Locate the cell with the specified text and output its (x, y) center coordinate. 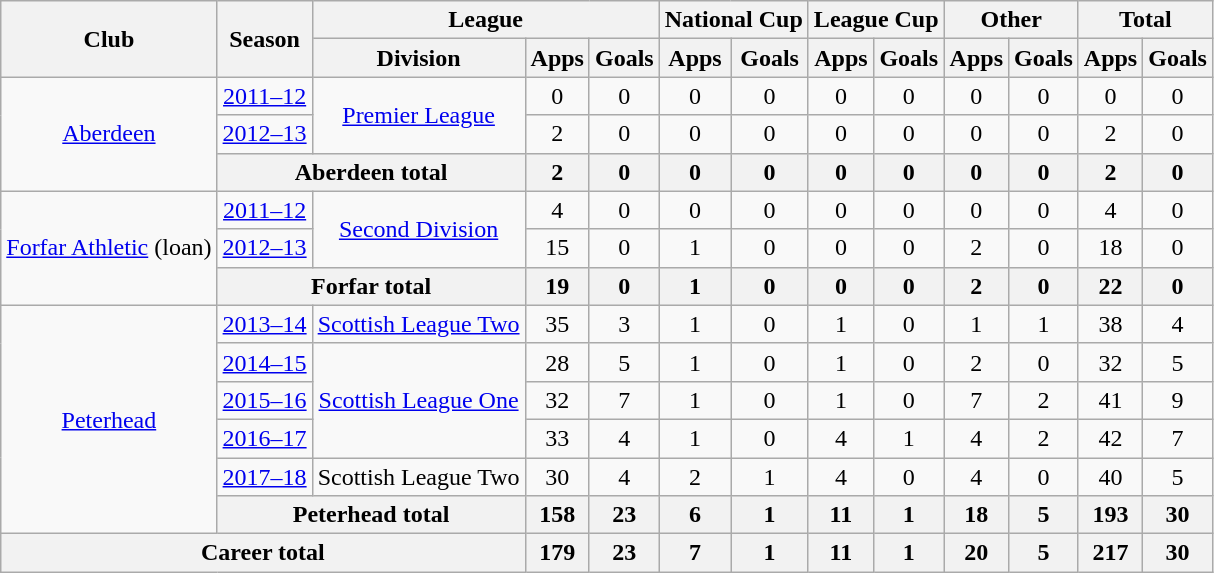
6 (695, 515)
158 (557, 515)
Other (1011, 20)
15 (557, 248)
20 (976, 553)
38 (1110, 324)
193 (1110, 515)
35 (557, 324)
2017–18 (264, 477)
Club (109, 39)
Division (418, 58)
Peterhead (109, 419)
2015–16 (264, 400)
Forfar Athletic (loan) (109, 248)
19 (557, 286)
41 (1110, 400)
Career total (263, 553)
League (486, 20)
9 (1178, 400)
40 (1110, 477)
3 (624, 324)
Scottish League One (418, 400)
Total (1145, 20)
42 (1110, 438)
179 (557, 553)
Second Division (418, 229)
Forfar total (371, 286)
217 (1110, 553)
National Cup (734, 20)
2016–17 (264, 438)
2014–15 (264, 362)
2013–14 (264, 324)
Aberdeen total (371, 172)
Peterhead total (371, 515)
33 (557, 438)
28 (557, 362)
22 (1110, 286)
Season (264, 39)
League Cup (876, 20)
Aberdeen (109, 134)
Premier League (418, 115)
